Return the (x, y) coordinate for the center point of the cell that contains the specified text.  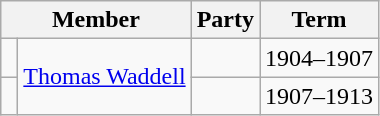
Thomas Waddell (104, 77)
1904–1907 (320, 58)
1907–1913 (320, 96)
Party (225, 20)
Term (320, 20)
Member (96, 20)
